Capture the cell that displays the provided text and extract its [x, y] central coordinate. 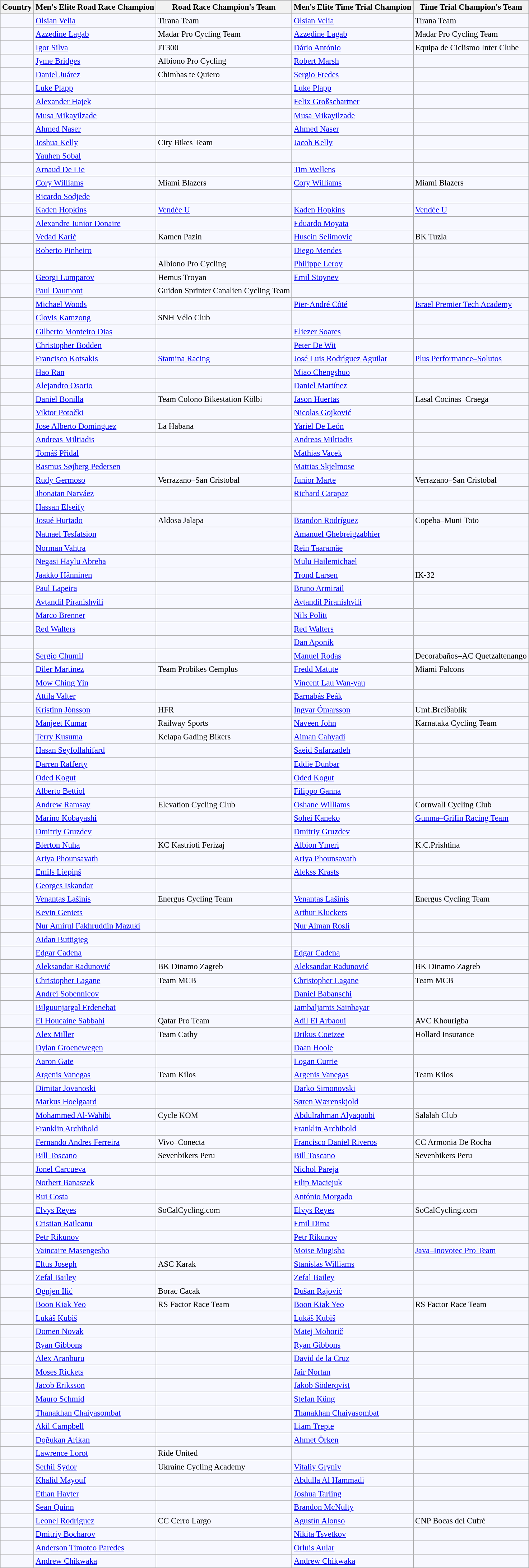
Copeba–Muni Toto [471, 521]
Abdulrahman Alyaqoobi [353, 1115]
Emil Dima [353, 1223]
Daniel Martínez [353, 386]
KC Kastrioti Ferizaj [224, 845]
Daniel Juárez [95, 75]
Kevin Geniets [95, 913]
Mattias Skjelmose [353, 467]
Ahmet Örken [353, 1440]
Viktor Potočki [95, 413]
Aaron Gate [95, 1061]
Kamen Pazin [224, 237]
Tim Wellens [353, 169]
Rein Taaramäe [353, 548]
Amanuel Ghebreigzabhier [353, 534]
Filippo Ganna [353, 791]
Mohammed Al-Wahibi [95, 1115]
Nils Politt [353, 615]
Eddie Dunbar [353, 764]
Vaincaire Masengesho [95, 1251]
CC Cerro Largo [224, 1521]
Aidan Buttigieg [95, 940]
Nichol Pareja [353, 1169]
Cristian Raileanu [95, 1223]
Team Probikes Cemplus [224, 669]
Yauhen Sobal [95, 156]
IK-32 [471, 575]
António Morgado [353, 1196]
Miami Falcons [471, 669]
Vitaliy Gryniv [353, 1467]
Robert Marsh [353, 61]
Qatar Pro Team [224, 1021]
Richard Carapaz [353, 494]
Ricardo Sodjede [95, 196]
Stefan Küng [353, 1399]
Bilguunjargal Erdenebat [95, 1007]
Oshane Williams [353, 804]
Paul Lapeira [95, 588]
Jhonatan Narváez [95, 494]
Jacob Eriksson [95, 1386]
Tomáš Přidal [95, 453]
Naveen John [353, 723]
Dário António [353, 48]
Kelapa Gading Bikers [224, 737]
Abdulla Al Hammadi [353, 1480]
Plus Performance–Solutos [471, 358]
Francisco Daniel Riveros [353, 1142]
Men's Elite Time Trial Champion [353, 7]
Orluis Aular [353, 1548]
Lawrence Lorot [95, 1453]
Jacob Kelly [353, 142]
Marino Kobayashi [95, 818]
Joshua Tarling [353, 1494]
Felix Großschartner [353, 102]
Stamina Racing [224, 358]
Sean Quinn [95, 1507]
CNP Bocas del Cufré [471, 1521]
Brandon McNulty [353, 1507]
Georgi Lumparov [95, 278]
Chimbas te Quiero [224, 75]
Pier-André Côté [353, 304]
Jose Alberto Dominguez [95, 426]
Gilberto Monteiro Dias [95, 331]
AVC Khourigba [471, 1021]
Albion Ymeri [353, 845]
La Habana [224, 426]
Ride United [224, 1453]
Negasi Haylu Abreha [95, 561]
K.C.Prishtina [471, 845]
Dušan Rajović [353, 1291]
Karnataka Cycling Team [471, 723]
Diler Martinez [95, 669]
Mauro Schmid [95, 1399]
Jonel Carcueva [95, 1169]
Norman Vahtra [95, 548]
Daan Hoole [353, 1048]
Daniel Bonilla [95, 399]
Moise Mugisha [353, 1251]
Railway Sports [224, 723]
Attila Valter [95, 696]
Vincent Lau Wan-yau [353, 683]
Mathias Vacek [353, 453]
Eduardo Moyata [353, 223]
Leonel Rodríguez [95, 1521]
Dylan Groenewegen [95, 1048]
Ethan Hayter [95, 1494]
Khalid Mayouf [95, 1480]
Hasan Seyfollahifard [95, 751]
Peter De Wit [353, 345]
Arthur Kluckers [353, 913]
Equipa de Ciclismo Inter Clube [471, 48]
Stanislas Williams [353, 1264]
Cornwall Cycling Club [471, 804]
Diego Mendes [353, 251]
Hassan Elseify [95, 507]
Eltus Joseph [95, 1264]
Mulu Hailemichael [353, 561]
Sergio Chumil [95, 656]
Jambaljamts Sainbayar [353, 1007]
Eliezer Soares [353, 331]
Terry Kusuma [95, 737]
Alberto Bettiol [95, 791]
Bruno Armirail [353, 588]
Andrew Ramsay [95, 804]
Men's Elite Road Race Champion [95, 7]
Yariel De León [353, 426]
Alexander Hajek [95, 102]
Moses Rickets [95, 1372]
Miao Chengshuo [353, 372]
Josué Hurtado [95, 521]
Domen Novak [95, 1331]
Vivo–Conecta [224, 1142]
Blerton Nuha [95, 845]
Hao Ran [95, 372]
Christopher Bodden [95, 345]
Umf.Breiðablik [471, 710]
Alex Aranburu [95, 1358]
Manjeet Kumar [95, 723]
Dimitar Jovanoski [95, 1088]
Junior Marte [353, 480]
Mow Ching Yin [95, 683]
Ognjen Ilić [95, 1291]
JT300 [224, 48]
David de la Cruz [353, 1358]
BK Tuzla [471, 237]
Jyme Bridges [95, 61]
Alexandre Junior Donaire [95, 223]
Rasmus Søjberg Pedersen [95, 467]
Michael Woods [95, 304]
Decorabaños–AC Quetzaltenango [471, 656]
Country [17, 7]
Cycle KOM [224, 1115]
Joshua Kelly [95, 142]
Java–Inovotec Pro Team [471, 1251]
Gunma–Grifin Racing Team [471, 818]
Borac Cacak [224, 1291]
Jaakko Hänninen [95, 575]
Emīls Liepiņš [95, 872]
Philippe Leroy [353, 264]
Darko Simonovski [353, 1088]
Nur Amirul Fakhruddin Mazuki [95, 926]
Roberto Pinheiro [95, 251]
Trond Larsen [353, 575]
Israel Premier Tech Academy [471, 304]
Sohei Kaneko [353, 818]
Nikita Tsvetkov [353, 1534]
Clovis Kamzong [95, 318]
Jakob Söderqvist [353, 1386]
Husein Selimovic [353, 237]
Lasal Cocinas–Craega [471, 399]
Rui Costa [95, 1196]
Georges Iskandar [95, 886]
Fredd Matute [353, 669]
Søren Wærenskjold [353, 1102]
Vedad Karić [95, 237]
Drikus Coetzee [353, 1034]
Manuel Rodas [353, 656]
Guidon Sprinter Canalien Cycling Team [224, 291]
ASC Karak [224, 1264]
Doğukan Arikan [95, 1440]
Brandon Rodríguez [353, 521]
Fernando Andres Ferreira [95, 1142]
Arnaud De Lie [95, 169]
Kristinn Jónsson [95, 710]
Adil El Arbaoui [353, 1021]
Rudy Germoso [95, 480]
Darren Rafferty [95, 764]
Nicolas Gojković [353, 413]
Team Cathy [224, 1034]
Team Colono Bikestation Kölbi [224, 399]
Norbert Banaszek [95, 1183]
Aldosa Jalapa [224, 521]
Barnabás Peák [353, 696]
Alex Miller [95, 1034]
Francisco Kotsakis [95, 358]
Alejandro Osorio [95, 386]
Serhii Sydor [95, 1467]
City Bikes Team [224, 142]
Sergio Fredes [353, 75]
Road Race Champion's Team [224, 7]
Jason Huertas [353, 399]
Igor Silva [95, 48]
Elevation Cycling Club [224, 804]
Markus Hoelgaard [95, 1102]
Ingvar Ómarsson [353, 710]
SNH Vélo Club [224, 318]
Anderson Timoteo Paredes [95, 1548]
Matej Mohorič [353, 1331]
Paul Daumont [95, 291]
Agustín Alonso [353, 1521]
Hollard Insurance [471, 1034]
Ukraine Cycling Academy [224, 1467]
Daniel Babanschi [353, 994]
Filip Maciejuk [353, 1183]
Logan Currie [353, 1061]
Aiman Cahyadi [353, 737]
Alekss Krasts [353, 872]
Saeid Safarzadeh [353, 751]
Salalah Club [471, 1115]
José Luis Rodríguez Aguilar [353, 358]
Time Trial Champion's Team [471, 7]
CC Armonia De Rocha [471, 1142]
Marco Brenner [95, 615]
Nur Aiman Rosli [353, 926]
Liam Trepte [353, 1426]
El Houcaine Sabbahi [95, 1021]
Natnael Tesfatsion [95, 534]
Andrei Sobennicov [95, 994]
Dan Aponik [353, 642]
Hemus Troyan [224, 278]
Dmitriy Bocharov [95, 1534]
Emil Stoynev [353, 278]
HFR [224, 710]
Jair Nortan [353, 1372]
Akil Campbell [95, 1426]
